Detect which cell encompasses the target text, then output its (X, Y) center coordinate. 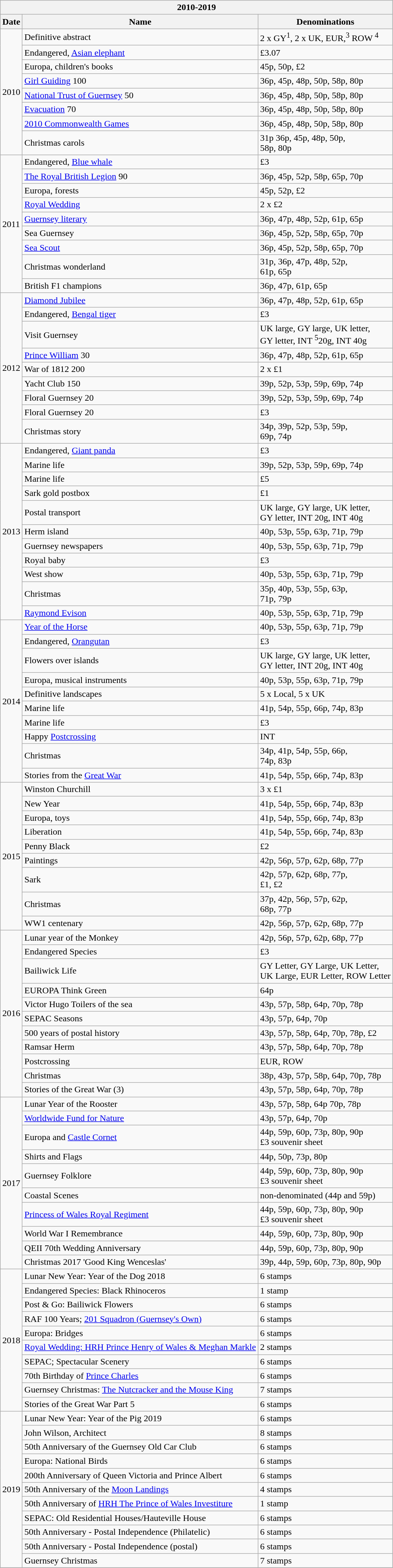
Endangered, Giant panda (140, 450)
RAF 100 Years; 201 Squadron (Guernsey's Own) (140, 1319)
200th Anniversary of Queen Victoria and Prince Albert (140, 1475)
Coastal Scenes (140, 1195)
EUROPA Think Green (140, 990)
Europa: National Birds (140, 1461)
The Royal British Legion 90 (140, 176)
Denominations (325, 22)
Endangered, Orangutan (140, 641)
Happy Postcrossing (140, 737)
Year of the Horse (140, 627)
4 stamps (325, 1490)
Diamond Jubilee (140, 300)
34p, 39p, 52p, 53p, 59p, 69p, 74p (325, 431)
Lunar year of the Monkey (140, 937)
35p, 40p, 53p, 55p, 63p, 71p, 79p (325, 594)
Guernsey Christmas (140, 1561)
British F1 champions (140, 286)
Lunar New Year: Year of the Dog 2018 (140, 1276)
Sark (140, 880)
Lunar Year of the Rooster (140, 1104)
31p, 36p, 47p, 48p, 52p, 61p, 65p (325, 267)
2 x £2 (325, 205)
2 stamps (325, 1347)
2017 (11, 1183)
Penny Black (140, 846)
8 stamps (325, 1432)
Sark gold postbox (140, 493)
WW1 centenary (140, 923)
Shirts and Flags (140, 1156)
2015 (11, 857)
2018 (11, 1341)
£5 (325, 479)
SEPAC; Spectacular Scenery (140, 1361)
£1 (325, 493)
64p (325, 990)
Flowers over islands (140, 660)
£3.07 (325, 52)
GY Letter, GY Large, UK Letter, UK Large, EUR Letter, ROW Letter (325, 971)
Lunar New Year: Year of the Pig 2019 (140, 1418)
50th Anniversary of the Guernsey Old Car Club (140, 1447)
2019 (11, 1489)
38p, 43p, 57p, 58p, 64p, 70p, 78p (325, 1075)
44p, 50p, 73p, 80p (325, 1156)
Royal Wedding: HRH Prince Henry of Wales & Meghan Markle (140, 1347)
Royal baby (140, 560)
Liberation (140, 832)
Guernsey literary (140, 219)
Endangered Species (140, 951)
World War I Remembrance (140, 1233)
National Trust of Guernsey 50 (140, 95)
43p, 57p, 58p, 64p 70p, 78p (325, 1104)
42p, 57p, 62p, 68p, 77p, £1, £2 (325, 880)
Europa: Bridges (140, 1333)
45p, 50p, £2 (325, 66)
Post & Go: Bailiwick Flowers (140, 1305)
EUR, ROW (325, 1061)
2010 (11, 92)
2010 Commonwealth Games (140, 124)
Yacht Club 150 (140, 384)
West show (140, 574)
50th Anniversary - Postal Independence (postal) (140, 1546)
UK large, GY large, UK letter, GY letter, INT 520g, INT 40g (325, 335)
Christmas story (140, 431)
Christmas carols (140, 143)
Paintings (140, 860)
Endangered Species: Black Rhinoceros (140, 1291)
SEPAC: Old Residential Houses/Hauteville House (140, 1518)
Visit Guernsey (140, 335)
43p, 57p, 58p, 64p, 70p, 78p, £2 (325, 1033)
2010-2019 (196, 7)
Guernsey Folklore (140, 1176)
Definitive landscapes (140, 694)
Postcrossing (140, 1061)
John Wilson, Architect (140, 1432)
Christmas wonderland (140, 267)
50th Anniversary - Postal Independence (Philatelic) (140, 1532)
Europa, toys (140, 818)
50th Anniversary of the Moon Landings (140, 1490)
2013 (11, 532)
3 x £1 (325, 789)
Europa, forests (140, 190)
Stories of the Great War (3) (140, 1090)
2014 (11, 701)
Winston Churchill (140, 789)
Victor Hugo Toilers of the sea (140, 1005)
39p, 44p, 59p, 60p, 73p, 80p, 90p (325, 1262)
2016 (11, 1013)
Europa, musical instruments (140, 680)
New Year (140, 804)
31p 36p, 45p, 48p, 50p, 58p, 80p (325, 143)
Name (140, 22)
Endangered, Bengal tiger (140, 314)
500 years of postal history (140, 1033)
2012 (11, 368)
5 x Local, 5 x UK (325, 694)
SEPAC Seasons (140, 1019)
Worldwide Fund for Nature (140, 1118)
Ramsar Herm (140, 1047)
Date (11, 22)
Stories of the Great War Part 5 (140, 1404)
Endangered, Blue whale (140, 162)
36p, 47p, 61p, 65p (325, 286)
War of 1812 200 (140, 369)
Europa, children's books (140, 66)
Prince William 30 (140, 355)
Definitive abstract (140, 37)
34p, 41p, 54p, 55p, 66p, 74p, 83p (325, 756)
Bailiwick Life (140, 971)
2 x £1 (325, 369)
Endangered, Asian elephant (140, 52)
£2 (325, 846)
Postal transport (140, 512)
Sea Guernsey (140, 233)
QEII 70th Wedding Anniversary (140, 1248)
Guernsey Christmas: The Nutcracker and the Mouse King (140, 1390)
Europa and Castle Cornet (140, 1137)
45p, 52p, £2 (325, 190)
Christmas 2017 'Good King Wenceslas' (140, 1262)
Raymond Evison (140, 613)
50th Anniversary of HRH The Prince of Wales Investiture (140, 1504)
Stories from the Great War (140, 775)
non-denominated (44p and 59p) (325, 1195)
Guernsey newspapers (140, 546)
2011 (11, 224)
INT (325, 737)
Sea Scout (140, 247)
Herm island (140, 532)
Royal Wedding (140, 205)
Girl Guiding 100 (140, 81)
70th Birthday of Prince Charles (140, 1376)
2 x GY1, 2 x UK, EUR,3 ROW 4 (325, 37)
Evacuation 70 (140, 109)
37p, 42p, 56p, 57p, 62p, 68p, 77p (325, 904)
Princess of Wales Royal Regiment (140, 1214)
